Identify which cell holds the provided text, then report its (X, Y) central coordinate. 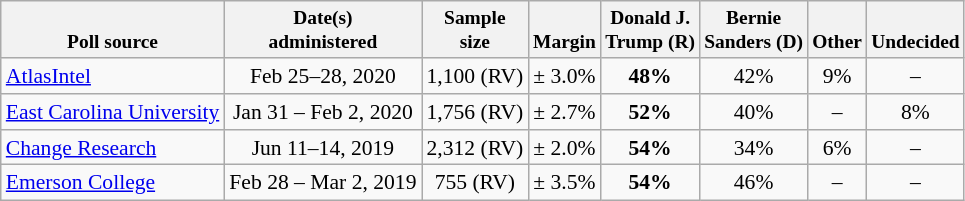
40% (754, 112)
Date(s)administered (322, 30)
Feb 25–28, 2020 (322, 76)
Donald J.Trump (R) (650, 30)
Emerson College (113, 183)
6% (838, 148)
Poll source (113, 30)
Other (838, 30)
1,756 (RV) (476, 112)
Samplesize (476, 30)
AtlasIntel (113, 76)
Jan 31 – Feb 2, 2020 (322, 112)
East Carolina University (113, 112)
± 3.0% (564, 76)
48% (650, 76)
BernieSanders (D) (754, 30)
2,312 (RV) (476, 148)
± 2.7% (564, 112)
1,100 (RV) (476, 76)
± 2.0% (564, 148)
42% (754, 76)
Feb 28 – Mar 2, 2019 (322, 183)
Jun 11–14, 2019 (322, 148)
46% (754, 183)
Margin (564, 30)
9% (838, 76)
755 (RV) (476, 183)
± 3.5% (564, 183)
Undecided (916, 30)
8% (916, 112)
Change Research (113, 148)
52% (650, 112)
34% (754, 148)
